Provide the [X, Y] coordinate of the cell's center where the given text is located.  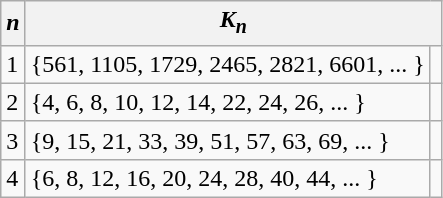
Kn [233, 23]
2 [13, 102]
n [13, 23]
{561, 1105, 1729, 2465, 2821, 6601, ... } [228, 64]
{4, 6, 8, 10, 12, 14, 22, 24, 26, ... } [228, 102]
3 [13, 140]
{6, 8, 12, 16, 20, 24, 28, 40, 44, ... } [228, 178]
4 [13, 178]
{9, 15, 21, 33, 39, 51, 57, 63, 69, ... } [228, 140]
1 [13, 64]
